Return [x, y] of the center of cell containing provided text 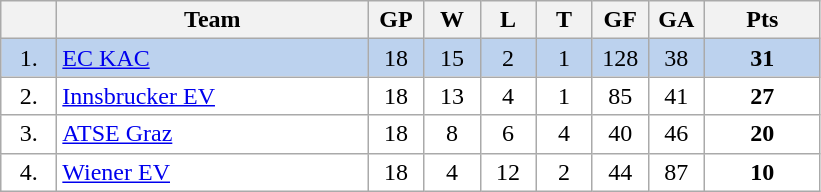
6 [508, 134]
L [508, 20]
12 [508, 172]
T [564, 20]
44 [620, 172]
Wiener EV [212, 172]
Pts [762, 20]
85 [620, 96]
Team [212, 20]
ATSE Graz [212, 134]
8 [452, 134]
GF [620, 20]
40 [620, 134]
2. [29, 96]
46 [676, 134]
EC KAC [212, 58]
W [452, 20]
GP [396, 20]
GA [676, 20]
87 [676, 172]
128 [620, 58]
20 [762, 134]
3. [29, 134]
1. [29, 58]
41 [676, 96]
4. [29, 172]
13 [452, 96]
31 [762, 58]
38 [676, 58]
27 [762, 96]
15 [452, 58]
Innsbrucker EV [212, 96]
10 [762, 172]
